Capture the cell that displays the provided text and extract its (X, Y) central coordinate. 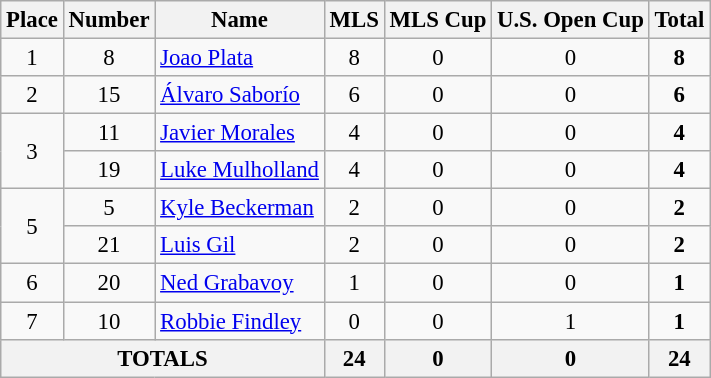
Place (32, 20)
15 (109, 95)
MLS (354, 20)
Luis Gil (240, 245)
Number (109, 20)
MLS Cup (438, 20)
Kyle Beckerman (240, 208)
Robbie Findley (240, 321)
Álvaro Saborío (240, 95)
19 (109, 170)
3 (32, 152)
TOTALS (162, 358)
Joao Plata (240, 58)
Ned Grabavoy (240, 283)
20 (109, 283)
10 (109, 321)
Name (240, 20)
U.S. Open Cup (570, 20)
7 (32, 321)
Total (679, 20)
21 (109, 245)
Luke Mulholland (240, 170)
11 (109, 133)
Javier Morales (240, 133)
